Identify which cell holds the provided text, then report its [x, y] central coordinate. 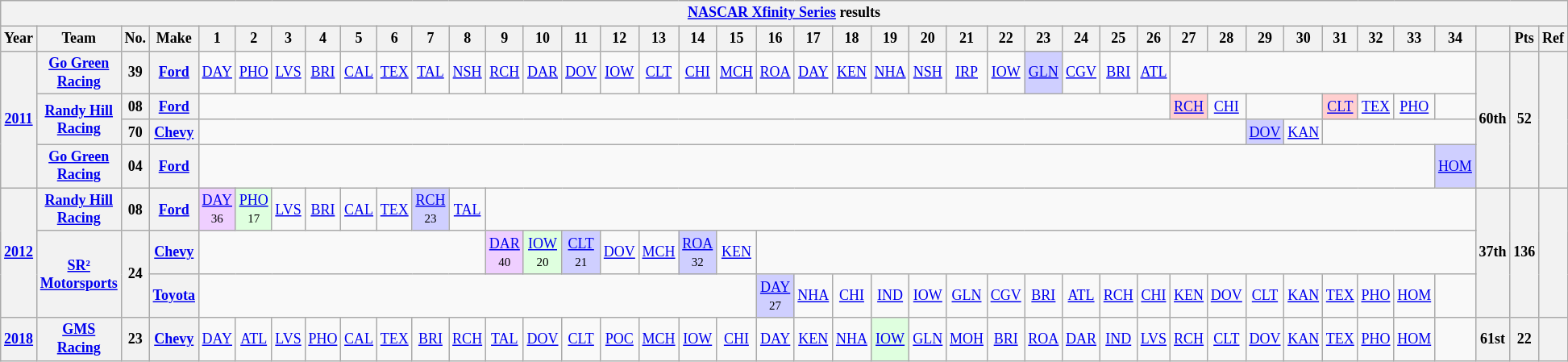
MOH [967, 339]
61st [1493, 339]
2 [253, 39]
14 [698, 39]
Toyota [174, 296]
39 [135, 73]
04 [135, 166]
8 [468, 39]
60th [1493, 119]
15 [737, 39]
5 [360, 39]
28 [1226, 39]
SR² Motorsports [79, 274]
No. [135, 39]
DAY36 [217, 210]
136 [1524, 253]
DAR40 [505, 252]
25 [1118, 39]
30 [1304, 39]
37th [1493, 253]
Make [174, 39]
17 [813, 39]
RCH23 [430, 210]
Ref [1553, 39]
GMS Racing [79, 339]
18 [852, 39]
52 [1524, 119]
3 [289, 39]
4 [322, 39]
33 [1414, 39]
POC [620, 339]
9 [505, 39]
16 [776, 39]
DAY27 [776, 296]
21 [967, 39]
20 [928, 39]
70 [135, 132]
1 [217, 39]
12 [620, 39]
6 [394, 39]
31 [1340, 39]
32 [1375, 39]
11 [581, 39]
ROA32 [698, 252]
Pts [1524, 39]
27 [1189, 39]
2018 [19, 339]
7 [430, 39]
NASCAR Xfinity Series results [784, 13]
19 [890, 39]
26 [1154, 39]
IRP [967, 73]
Year [19, 39]
2012 [19, 253]
13 [659, 39]
CLT21 [581, 252]
29 [1265, 39]
PHO17 [253, 210]
10 [543, 39]
IOW20 [543, 252]
2011 [19, 119]
34 [1456, 39]
Team [79, 39]
